Return the (x, y) coordinate for the center point of the cell that contains the specified text.  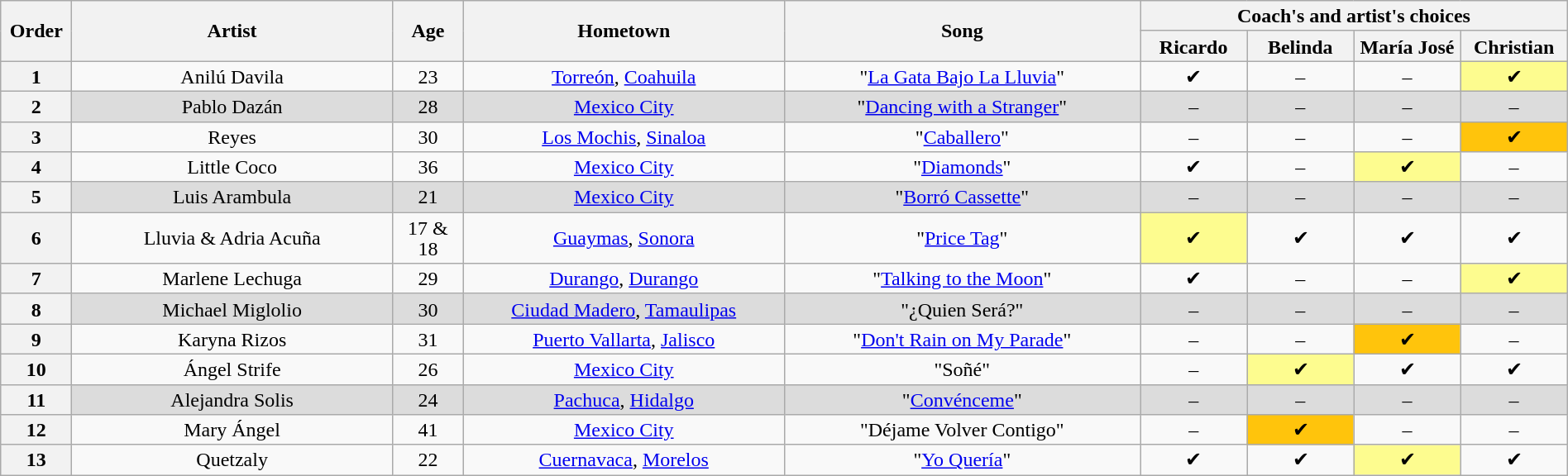
Anilú Davila (232, 76)
Lluvia & Adria Acuña (232, 238)
Christian (1513, 46)
9 (36, 339)
28 (428, 106)
7 (36, 279)
21 (428, 197)
"¿Quien Será?" (963, 309)
29 (428, 279)
41 (428, 430)
26 (428, 369)
"Déjame Volver Contigo" (963, 430)
"Borró Cassette" (963, 197)
Coach's and artist's choices (1355, 17)
31 (428, 339)
Luis Arambula (232, 197)
Age (428, 31)
"Diamonds" (963, 167)
11 (36, 400)
1 (36, 76)
Order (36, 31)
Puerto Vallarta, Jalisco (624, 339)
"Caballero" (963, 137)
Ciudad Madero, Tamaulipas (624, 309)
23 (428, 76)
Cuernavaca, Morelos (624, 459)
5 (36, 197)
Guaymas, Sonora (624, 238)
"Price Tag" (963, 238)
Mary Ángel (232, 430)
36 (428, 167)
Reyes (232, 137)
24 (428, 400)
"La Gata Bajo La Lluvia" (963, 76)
Karyna Rizos (232, 339)
Quetzaly (232, 459)
María José (1408, 46)
Durango, Durango (624, 279)
"Soñé" (963, 369)
"Yo Quería" (963, 459)
17 & 18 (428, 238)
22 (428, 459)
"Convénceme" (963, 400)
Pablo Dazán (232, 106)
13 (36, 459)
2 (36, 106)
Artist (232, 31)
"Dancing with a Stranger" (963, 106)
Pachuca, Hidalgo (624, 400)
Belinda (1300, 46)
4 (36, 167)
Song (963, 31)
3 (36, 137)
10 (36, 369)
"Don't Rain on My Parade" (963, 339)
Michael Miglolio (232, 309)
8 (36, 309)
Los Mochis, Sinaloa (624, 137)
Torreón, Coahuila (624, 76)
Little Coco (232, 167)
Alejandra Solis (232, 400)
Marlene Lechuga (232, 279)
Ricardo (1194, 46)
12 (36, 430)
Hometown (624, 31)
"Talking to the Moon" (963, 279)
Ángel Strife (232, 369)
6 (36, 238)
